Detect which cell encompasses the target text, then output its (x, y) center coordinate. 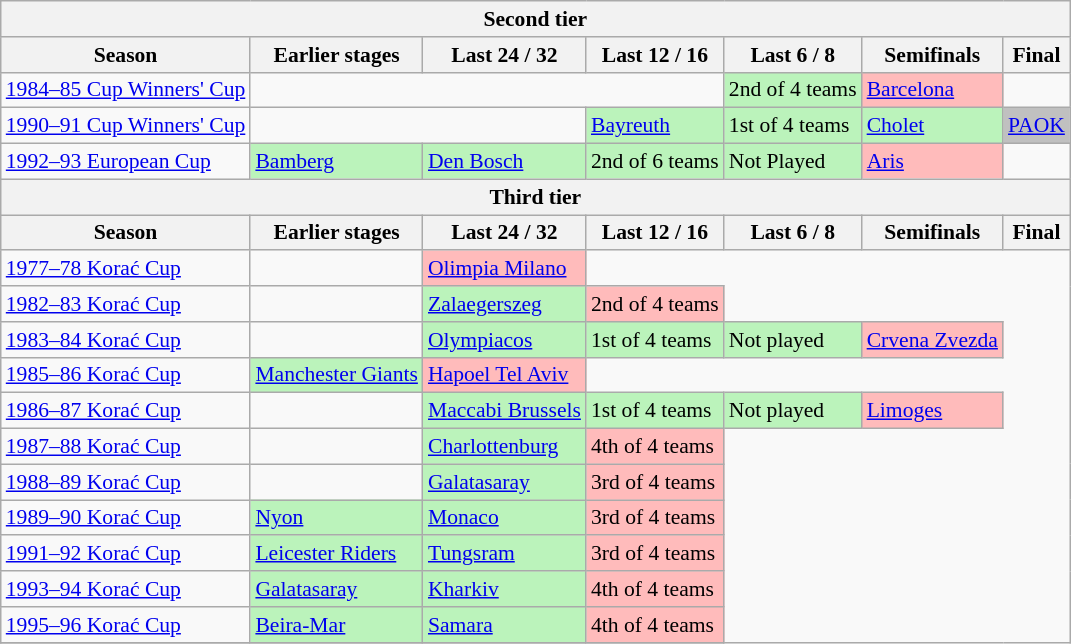
Third tier (536, 197)
1986–87 Korać Cup (126, 411)
1995–96 Korać Cup (126, 625)
Manchester Giants (336, 375)
Second tier (536, 19)
PAOK (1036, 126)
Charlottenburg (504, 447)
Crvena Zvezda (932, 340)
1982–83 Korać Cup (126, 304)
Bayreuth (655, 126)
Kharkiv (504, 589)
1983–84 Korać Cup (126, 340)
1977–78 Korać Cup (126, 269)
Tungsram (504, 554)
Not Played (793, 162)
1988–89 Korać Cup (126, 482)
1992–93 European Cup (126, 162)
1989–90 Korać Cup (126, 518)
Aris (932, 162)
Leicester Riders (336, 554)
Limoges (932, 411)
1991–92 Korać Cup (126, 554)
1984–85 Cup Winners' Cup (126, 90)
Monaco (504, 518)
Beira-Mar (336, 625)
Zalaegerszeg (504, 304)
Nyon (336, 518)
Bamberg (336, 162)
1985–86 Korać Cup (126, 375)
Maccabi Brussels (504, 411)
Barcelona (932, 90)
Olimpia Milano (504, 269)
2nd of 6 teams (655, 162)
Olympiacos (504, 340)
Samara (504, 625)
1993–94 Korać Cup (126, 589)
1990–91 Cup Winners' Cup (126, 126)
1987–88 Korać Cup (126, 447)
Cholet (932, 126)
Den Bosch (504, 162)
Hapoel Tel Aviv (504, 375)
